Identify which cell holds the provided text, then report its (x, y) central coordinate. 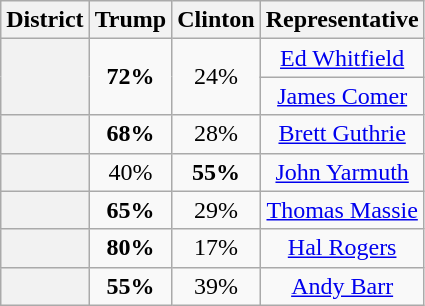
Trump (130, 20)
65% (130, 210)
39% (216, 286)
Brett Guthrie (342, 134)
28% (216, 134)
Thomas Massie (342, 210)
80% (130, 248)
District (45, 20)
29% (216, 210)
Ed Whitfield (342, 58)
Hal Rogers (342, 248)
17% (216, 248)
24% (216, 77)
Andy Barr (342, 286)
Clinton (216, 20)
John Yarmuth (342, 172)
40% (130, 172)
72% (130, 77)
James Comer (342, 96)
68% (130, 134)
Representative (342, 20)
